Search for the cell housing the specified text and yield its [x, y] center coordinate. 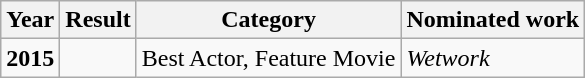
Category [268, 20]
Best Actor, Feature Movie [268, 58]
Nominated work [493, 20]
2015 [30, 58]
Result [98, 20]
Wetwork [493, 58]
Year [30, 20]
